From the cell containing the given text, extract its center point as [x, y] coordinate. 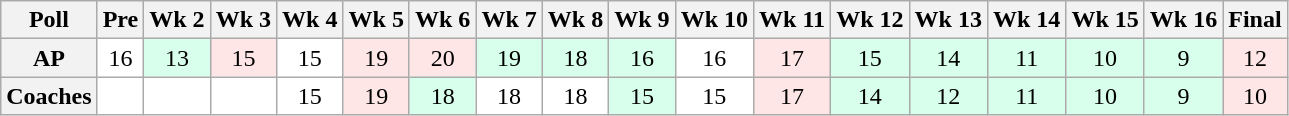
Coaches [49, 96]
13 [177, 58]
Final [1255, 20]
Wk 5 [376, 20]
Wk 4 [310, 20]
Wk 9 [642, 20]
Wk 13 [948, 20]
Wk 8 [575, 20]
Wk 10 [714, 20]
Poll [49, 20]
Wk 15 [1105, 20]
Wk 3 [243, 20]
Wk 12 [870, 20]
Wk 16 [1183, 20]
Pre [120, 20]
Wk 7 [509, 20]
AP [49, 58]
Wk 11 [792, 20]
Wk 6 [442, 20]
Wk 14 [1026, 20]
Wk 2 [177, 20]
20 [442, 58]
